Output the (x, y) coordinate of the center of the cell containing the given text.  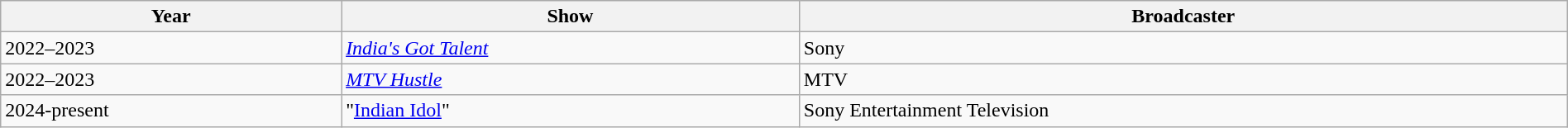
Show (571, 17)
"Indian Idol" (571, 111)
India's Got Talent (571, 48)
MTV (1183, 79)
MTV Hustle (571, 79)
Sony Entertainment Television (1183, 111)
Sony (1183, 48)
2024-present (171, 111)
Broadcaster (1183, 17)
Year (171, 17)
